Return (x, y) of the center of cell containing provided text 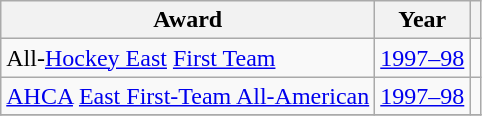
Year (422, 20)
Award (188, 20)
AHCA East First-Team All-American (188, 96)
All-Hockey East First Team (188, 58)
